Locate the cell with the specified text and output its [X, Y] center coordinate. 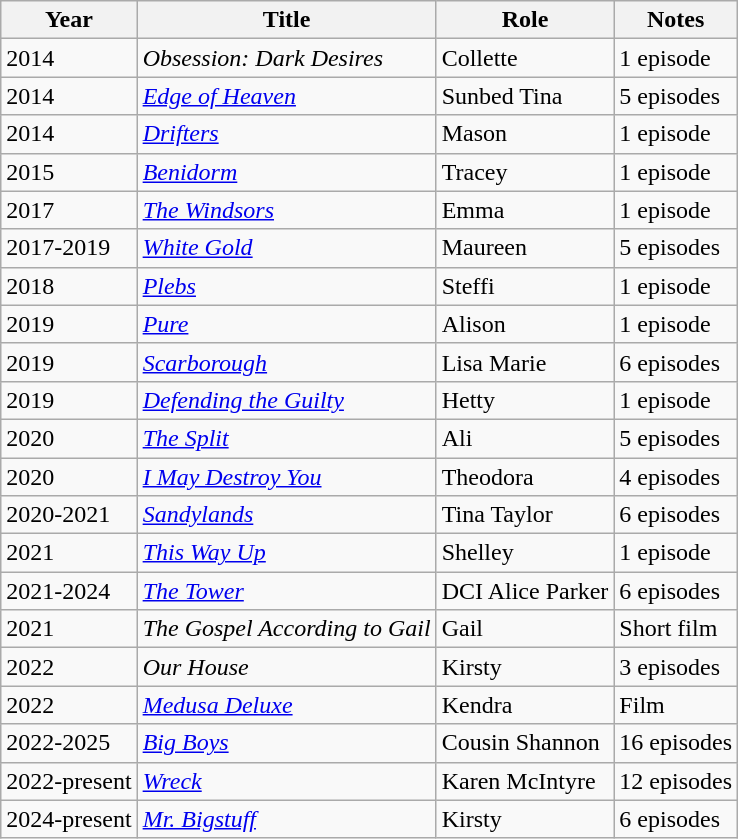
Drifters [286, 134]
12 episodes [676, 781]
I May Destroy You [286, 477]
The Tower [286, 591]
Shelley [525, 553]
Mason [525, 134]
2022-2025 [69, 743]
Kendra [525, 705]
The Gospel According to Gail [286, 629]
Edge of Heaven [286, 96]
Cousin Shannon [525, 743]
2021-2024 [69, 591]
16 episodes [676, 743]
White Gold [286, 248]
DCI Alice Parker [525, 591]
Title [286, 20]
Collette [525, 58]
4 episodes [676, 477]
Lisa Marie [525, 362]
Pure [286, 324]
Hetty [525, 400]
Year [69, 20]
2017 [69, 210]
This Way Up [286, 553]
Ali [525, 438]
2020-2021 [69, 515]
Benidorm [286, 172]
Maureen [525, 248]
2022-present [69, 781]
The Windsors [286, 210]
2024-present [69, 819]
Theodora [525, 477]
Tracey [525, 172]
Gail [525, 629]
2017-2019 [69, 248]
Mr. Bigstuff [286, 819]
Steffi [525, 286]
Obsession: Dark Desires [286, 58]
Karen McIntyre [525, 781]
Alison [525, 324]
2015 [69, 172]
Sunbed Tina [525, 96]
Emma [525, 210]
Defending the Guilty [286, 400]
Our House [286, 667]
Notes [676, 20]
Tina Taylor [525, 515]
The Split [286, 438]
Wreck [286, 781]
Plebs [286, 286]
Medusa Deluxe [286, 705]
Film [676, 705]
2018 [69, 286]
Big Boys [286, 743]
Short film [676, 629]
3 episodes [676, 667]
Role [525, 20]
Scarborough [286, 362]
Sandylands [286, 515]
